Search for the cell housing the specified text and yield its [X, Y] center coordinate. 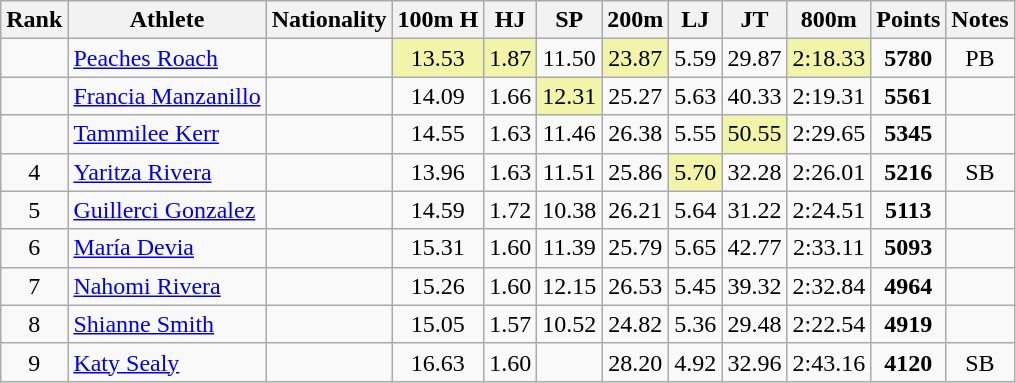
Guillerci Gonzalez [167, 210]
39.32 [754, 286]
50.55 [754, 134]
2:33.11 [829, 248]
PB [980, 58]
8 [34, 324]
29.48 [754, 324]
5216 [908, 172]
4120 [908, 362]
6 [34, 248]
4 [34, 172]
4919 [908, 324]
2:32.84 [829, 286]
Athlete [167, 20]
Nahomi Rivera [167, 286]
10.52 [570, 324]
Yaritza Rivera [167, 172]
13.53 [438, 58]
Points [908, 20]
Rank [34, 20]
5.59 [696, 58]
42.77 [754, 248]
28.20 [636, 362]
800m [829, 20]
11.39 [570, 248]
11.51 [570, 172]
15.05 [438, 324]
10.38 [570, 210]
5561 [908, 96]
1.87 [510, 58]
5.65 [696, 248]
5093 [908, 248]
5 [34, 210]
16.63 [438, 362]
24.82 [636, 324]
Shianne Smith [167, 324]
5.45 [696, 286]
2:43.16 [829, 362]
LJ [696, 20]
11.46 [570, 134]
Tammilee Kerr [167, 134]
Francia Manzanillo [167, 96]
5.70 [696, 172]
25.86 [636, 172]
2:18.33 [829, 58]
1.72 [510, 210]
25.79 [636, 248]
Nationality [329, 20]
Peaches Roach [167, 58]
HJ [510, 20]
2:26.01 [829, 172]
12.15 [570, 286]
12.31 [570, 96]
14.55 [438, 134]
5345 [908, 134]
9 [34, 362]
7 [34, 286]
26.21 [636, 210]
María Devia [167, 248]
JT [754, 20]
4964 [908, 286]
31.22 [754, 210]
200m [636, 20]
32.96 [754, 362]
5.63 [696, 96]
2:24.51 [829, 210]
2:22.54 [829, 324]
14.09 [438, 96]
2:19.31 [829, 96]
11.50 [570, 58]
29.87 [754, 58]
14.59 [438, 210]
4.92 [696, 362]
32.28 [754, 172]
26.38 [636, 134]
1.57 [510, 324]
13.96 [438, 172]
5780 [908, 58]
Katy Sealy [167, 362]
26.53 [636, 286]
5113 [908, 210]
5.64 [696, 210]
40.33 [754, 96]
2:29.65 [829, 134]
5.55 [696, 134]
15.31 [438, 248]
23.87 [636, 58]
25.27 [636, 96]
100m H [438, 20]
SP [570, 20]
5.36 [696, 324]
15.26 [438, 286]
1.66 [510, 96]
Notes [980, 20]
